Provide the (x, y) coordinate of the cell's center where the given text is located.  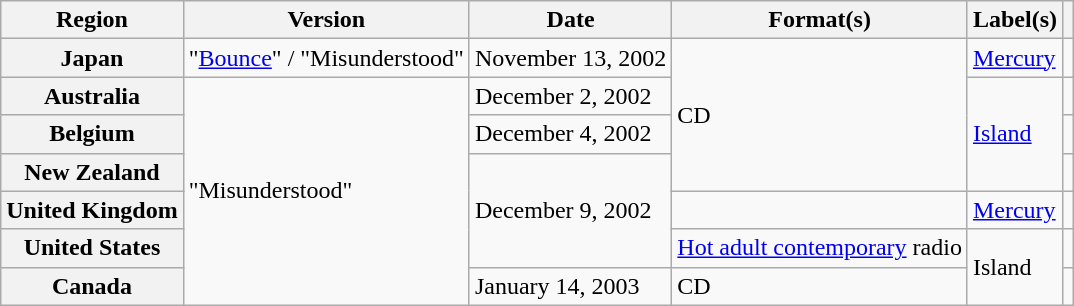
Belgium (92, 134)
Hot adult contemporary radio (820, 248)
January 14, 2003 (570, 286)
"Bounce" / "Misunderstood" (326, 58)
December 2, 2002 (570, 96)
Label(s) (1014, 20)
New Zealand (92, 172)
United Kingdom (92, 210)
Australia (92, 96)
United States (92, 248)
November 13, 2002 (570, 58)
Region (92, 20)
"Misunderstood" (326, 191)
December 4, 2002 (570, 134)
Version (326, 20)
Canada (92, 286)
Date (570, 20)
Format(s) (820, 20)
Japan (92, 58)
December 9, 2002 (570, 210)
